Extract the [x, y] coordinate from the center of the cell holding the provided text.  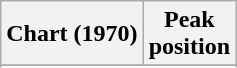
Peakposition [189, 34]
Chart (1970) [72, 34]
